Find where the given text appears and provide that cell's center as (X, Y) coordinate. 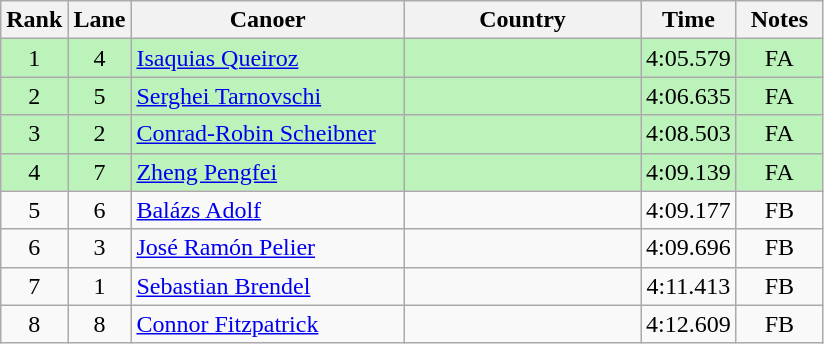
Country (522, 20)
4:09.696 (689, 248)
Lane (100, 20)
Connor Fitzpatrick (268, 324)
Rank (34, 20)
Isaquias Queiroz (268, 58)
Balázs Adolf (268, 210)
4:05.579 (689, 58)
Sebastian Brendel (268, 286)
4:11.413 (689, 286)
4:08.503 (689, 134)
4:12.609 (689, 324)
Conrad-Robin Scheibner (268, 134)
Zheng Pengfei (268, 172)
Time (689, 20)
Canoer (268, 20)
4:09.177 (689, 210)
4:06.635 (689, 96)
José Ramón Pelier (268, 248)
Serghei Tarnovschi (268, 96)
4:09.139 (689, 172)
Notes (779, 20)
